Scan for the cell matching the given text and deliver its [x, y] coordinate at center. 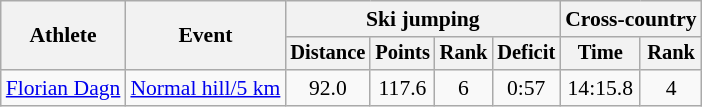
117.6 [402, 88]
6 [464, 88]
14:15.8 [600, 88]
Time [600, 54]
Distance [328, 54]
Points [402, 54]
Cross-country [631, 19]
92.0 [328, 88]
Athlete [64, 36]
Florian Dagn [64, 88]
0:57 [526, 88]
Ski jumping [422, 19]
Event [205, 36]
Deficit [526, 54]
Normal hill/5 km [205, 88]
4 [670, 88]
